Locate the cell with the specified text and output its (x, y) center coordinate. 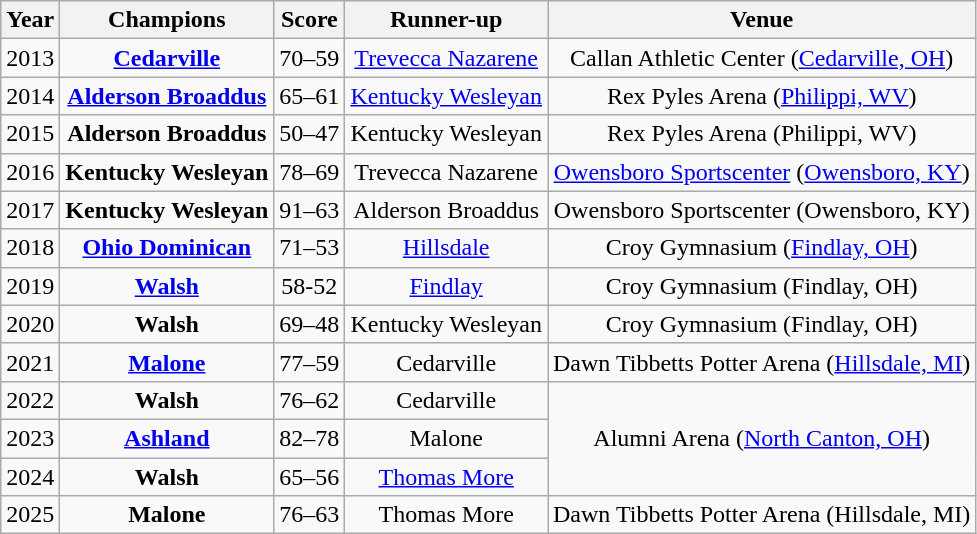
70–59 (310, 58)
Callan Athletic Center (Cedarville, OH) (762, 58)
Findlay (446, 286)
Score (310, 20)
76–63 (310, 515)
Venue (762, 20)
50–47 (310, 134)
77–59 (310, 362)
2021 (30, 362)
2014 (30, 96)
76–62 (310, 400)
2017 (30, 210)
Ashland (167, 438)
Runner-up (446, 20)
65–61 (310, 96)
Year (30, 20)
91–63 (310, 210)
2022 (30, 400)
Champions (167, 20)
Alumni Arena (North Canton, OH) (762, 438)
82–78 (310, 438)
Ohio Dominican (167, 248)
69–48 (310, 324)
2025 (30, 515)
2018 (30, 248)
71–53 (310, 248)
2013 (30, 58)
65–56 (310, 477)
Hillsdale (446, 248)
2020 (30, 324)
78–69 (310, 172)
2015 (30, 134)
2016 (30, 172)
2023 (30, 438)
2024 (30, 477)
58-52 (310, 286)
2019 (30, 286)
